Find where the given text appears and provide that cell's center as [X, Y] coordinate. 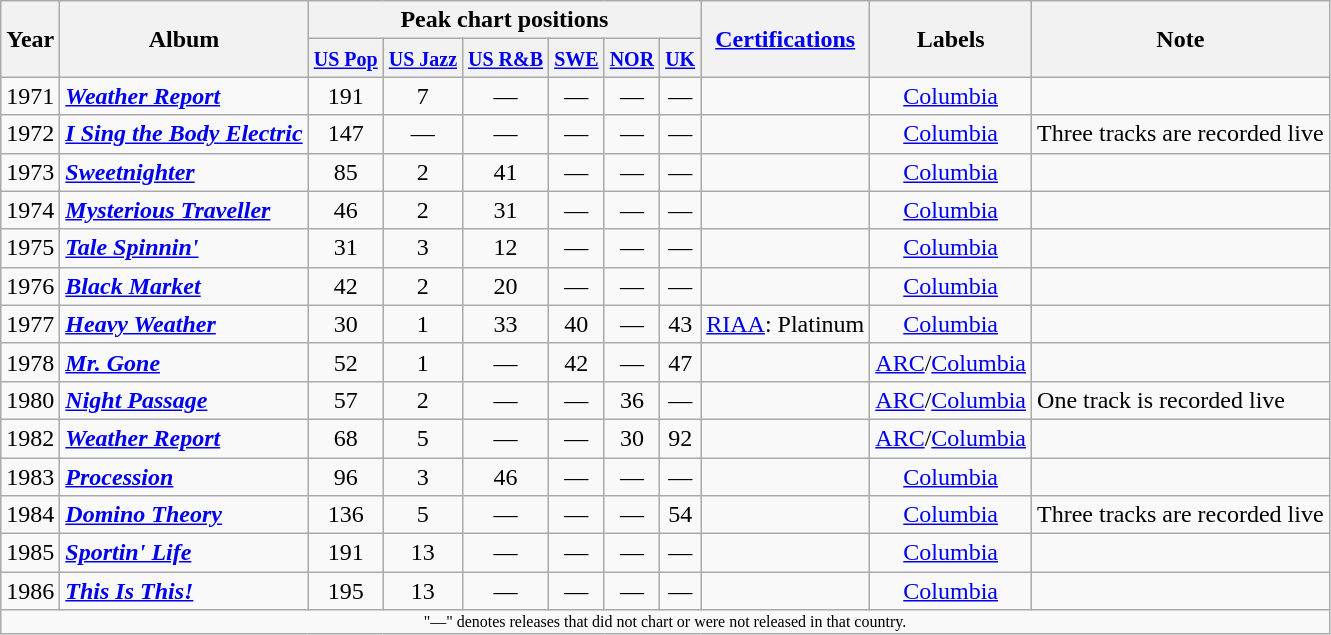
Black Market [184, 286]
1975 [30, 248]
1980 [30, 400]
195 [346, 591]
1971 [30, 96]
41 [506, 172]
36 [632, 400]
Labels [951, 39]
7 [422, 96]
96 [346, 477]
Procession [184, 477]
33 [506, 324]
1973 [30, 172]
1985 [30, 553]
20 [506, 286]
Peak chart positions [504, 20]
RIAA: Platinum [786, 324]
1978 [30, 362]
1977 [30, 324]
Domino Theory [184, 515]
12 [506, 248]
Night Passage [184, 400]
1983 [30, 477]
1976 [30, 286]
I Sing the Body Electric [184, 134]
Sportin' Life [184, 553]
Sweetnighter [184, 172]
1982 [30, 438]
One track is recorded live [1181, 400]
147 [346, 134]
Heavy Weather [184, 324]
1984 [30, 515]
1974 [30, 210]
Album [184, 39]
"—" denotes releases that did not chart or were not released in that country. [665, 622]
40 [577, 324]
US Jazz [422, 58]
NOR [632, 58]
UK [680, 58]
92 [680, 438]
57 [346, 400]
47 [680, 362]
54 [680, 515]
52 [346, 362]
1972 [30, 134]
Note [1181, 39]
SWE [577, 58]
Mr. Gone [184, 362]
Certifications [786, 39]
Tale Spinnin' [184, 248]
68 [346, 438]
85 [346, 172]
This Is This! [184, 591]
136 [346, 515]
43 [680, 324]
Year [30, 39]
Mysterious Traveller [184, 210]
1986 [30, 591]
US Pop [346, 58]
US R&B [506, 58]
